From the cell containing the given text, extract its center point as (X, Y) coordinate. 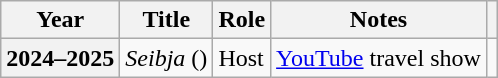
Title (166, 20)
2024–2025 (60, 58)
Seibja () (166, 58)
Role (242, 20)
Host (242, 58)
Notes (379, 20)
Year (60, 20)
YouTube travel show (379, 58)
